Find where the given text appears and provide that cell's center as [X, Y] coordinate. 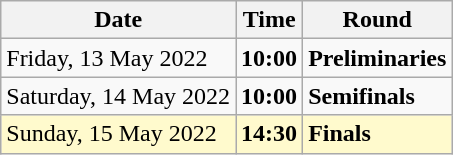
Semifinals [378, 96]
Saturday, 14 May 2022 [118, 96]
Sunday, 15 May 2022 [118, 134]
Finals [378, 134]
Time [270, 20]
14:30 [270, 134]
Date [118, 20]
Preliminaries [378, 58]
Round [378, 20]
Friday, 13 May 2022 [118, 58]
